Provide the [x, y] coordinate of the cell's center where the given text is located.  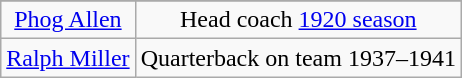
Phog Allen [68, 20]
Quarterback on team 1937–1941 [298, 58]
Ralph Miller [68, 58]
Head coach 1920 season [298, 20]
